Scan for the cell matching the given text and deliver its [x, y] coordinate at center. 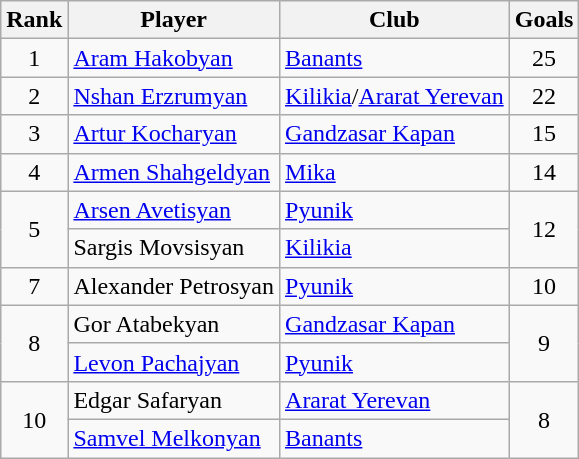
Nshan Erzrumyan [174, 96]
15 [544, 134]
Edgar Safaryan [174, 400]
2 [34, 96]
Kilikia/Ararat Yerevan [395, 96]
Ararat Yerevan [395, 400]
Goals [544, 20]
Levon Pachajyan [174, 362]
Arsen Avetisyan [174, 210]
Armen Shahgeldyan [174, 172]
Alexander Petrosyan [174, 286]
Player [174, 20]
3 [34, 134]
Mika [395, 172]
25 [544, 58]
1 [34, 58]
5 [34, 229]
Samvel Melkonyan [174, 438]
Sargis Movsisyan [174, 248]
14 [544, 172]
7 [34, 286]
Rank [34, 20]
4 [34, 172]
Gor Atabekyan [174, 324]
12 [544, 229]
9 [544, 343]
Aram Hakobyan [174, 58]
Artur Kocharyan [174, 134]
Kilikia [395, 248]
22 [544, 96]
Club [395, 20]
